Provide the [x, y] coordinate of the cell's center where the given text is located.  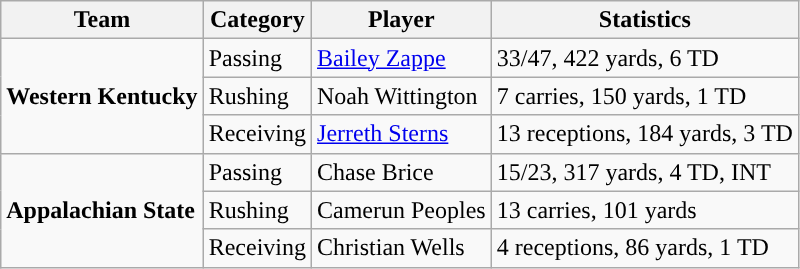
Team [102, 20]
Noah Wittington [402, 96]
Western Kentucky [102, 96]
33/47, 422 yards, 6 TD [644, 58]
15/23, 317 yards, 4 TD, INT [644, 172]
Christian Wells [402, 248]
Jerreth Sterns [402, 134]
Camerun Peoples [402, 210]
7 carries, 150 yards, 1 TD [644, 96]
Appalachian State [102, 210]
Bailey Zappe [402, 58]
13 carries, 101 yards [644, 210]
Chase Brice [402, 172]
Category [257, 20]
Statistics [644, 20]
Player [402, 20]
4 receptions, 86 yards, 1 TD [644, 248]
13 receptions, 184 yards, 3 TD [644, 134]
